Detect which cell encompasses the target text, then output its (X, Y) center coordinate. 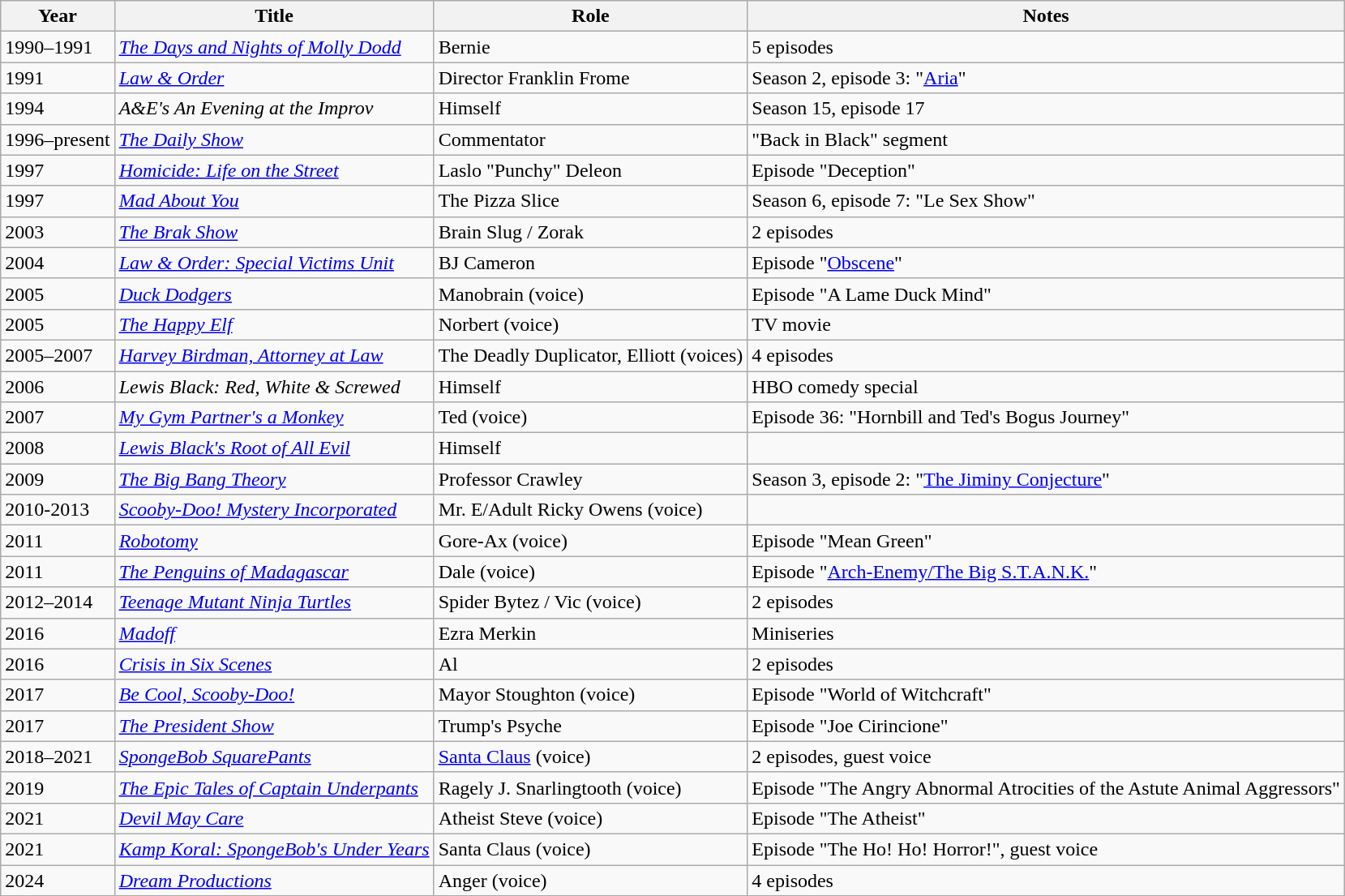
Spider Bytez / Vic (voice) (590, 602)
The Deadly Duplicator, Elliott (voices) (590, 355)
Crisis in Six Scenes (274, 664)
A&E's An Evening at the Improv (274, 109)
TV movie (1046, 324)
2012–2014 (58, 602)
The Big Bang Theory (274, 479)
Ted (voice) (590, 418)
1994 (58, 109)
Duck Dodgers (274, 294)
Role (590, 16)
Be Cool, Scooby-Doo! (274, 695)
Episode "Arch-Enemy/The Big S.T.A.N.K." (1046, 572)
2004 (58, 263)
Harvey Birdman, Attorney at Law (274, 355)
2005–2007 (58, 355)
Year (58, 16)
HBO comedy special (1046, 387)
Lewis Black: Red, White & Screwed (274, 387)
Episode "World of Witchcraft" (1046, 695)
The President Show (274, 726)
Mr. E/Adult Ricky Owens (voice) (590, 510)
Homicide: Life on the Street (274, 170)
2009 (58, 479)
Season 15, episode 17 (1046, 109)
Lewis Black's Root of All Evil (274, 448)
2018–2021 (58, 757)
Scooby-Doo! Mystery Incorporated (274, 510)
2019 (58, 787)
2010-2013 (58, 510)
Law & Order (274, 78)
2003 (58, 232)
Dream Productions (274, 880)
Episode "Mean Green" (1046, 541)
Season 6, episode 7: "Le Sex Show" (1046, 201)
Ragely J. Snarlingtooth (voice) (590, 787)
Devil May Care (274, 818)
Anger (voice) (590, 880)
Laslo "Punchy" Deleon (590, 170)
Episode "The Ho! Ho! Horror!", guest voice (1046, 849)
Law & Order: Special Victims Unit (274, 263)
Title (274, 16)
Season 3, episode 2: "The Jiminy Conjecture" (1046, 479)
Episode "The Atheist" (1046, 818)
Ezra Merkin (590, 633)
Episode "A Lame Duck Mind" (1046, 294)
SpongeBob SquarePants (274, 757)
Director Franklin Frome (590, 78)
Madoff (274, 633)
1996–present (58, 139)
Episode "Deception" (1046, 170)
Commentator (590, 139)
"Back in Black" segment (1046, 139)
Episode "Obscene" (1046, 263)
Gore-Ax (voice) (590, 541)
1991 (58, 78)
Kamp Koral: SpongeBob's Under Years (274, 849)
Miniseries (1046, 633)
The Penguins of Madagascar (274, 572)
2 episodes, guest voice (1046, 757)
Season 2, episode 3: "Aria" (1046, 78)
The Days and Nights of Molly Dodd (274, 47)
Episode "Joe Cirincione" (1046, 726)
My Gym Partner's a Monkey (274, 418)
The Daily Show (274, 139)
Brain Slug / Zorak (590, 232)
2024 (58, 880)
Dale (voice) (590, 572)
Episode "The Angry Abnormal Atrocities of the Astute Animal Aggressors" (1046, 787)
The Pizza Slice (590, 201)
2008 (58, 448)
Mayor Stoughton (voice) (590, 695)
Mad About You (274, 201)
BJ Cameron (590, 263)
The Brak Show (274, 232)
Professor Crawley (590, 479)
2006 (58, 387)
Norbert (voice) (590, 324)
Teenage Mutant Ninja Turtles (274, 602)
The Epic Tales of Captain Underpants (274, 787)
Manobrain (voice) (590, 294)
Bernie (590, 47)
Atheist Steve (voice) (590, 818)
5 episodes (1046, 47)
Episode 36: "Hornbill and Ted's Bogus Journey" (1046, 418)
Robotomy (274, 541)
1990–1991 (58, 47)
The Happy Elf (274, 324)
Al (590, 664)
Notes (1046, 16)
2007 (58, 418)
Trump's Psyche (590, 726)
